Return the [X, Y] coordinate for the center point of the cell that contains the specified text.  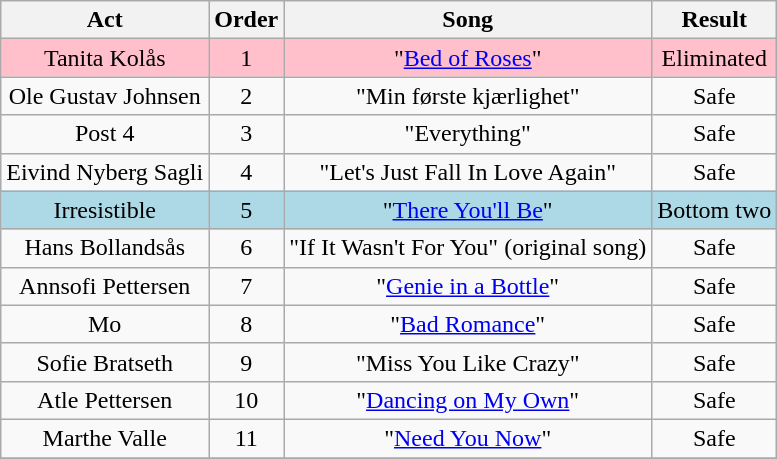
Song [468, 20]
"Miss You Like Crazy" [468, 362]
3 [246, 134]
Eliminated [714, 58]
6 [246, 248]
Annsofi Pettersen [105, 286]
Eivind Nyberg Sagli [105, 172]
"Bed of Roses" [468, 58]
"If It Wasn't For You" (original song) [468, 248]
7 [246, 286]
Order [246, 20]
Post 4 [105, 134]
Hans Bollandsås [105, 248]
Bottom two [714, 210]
Result [714, 20]
"Min første kjærlighet" [468, 96]
"Let's Just Fall In Love Again" [468, 172]
4 [246, 172]
"There You'll Be" [468, 210]
8 [246, 324]
5 [246, 210]
Sofie Bratseth [105, 362]
Mo [105, 324]
9 [246, 362]
Tanita Kolås [105, 58]
"Genie in a Bottle" [468, 286]
Atle Pettersen [105, 400]
11 [246, 438]
"Need You Now" [468, 438]
Ole Gustav Johnsen [105, 96]
"Everything" [468, 134]
"Dancing on My Own" [468, 400]
2 [246, 96]
10 [246, 400]
"Bad Romance" [468, 324]
Act [105, 20]
Marthe Valle [105, 438]
Irresistible [105, 210]
1 [246, 58]
